Return [X, Y] of the center of cell containing provided text 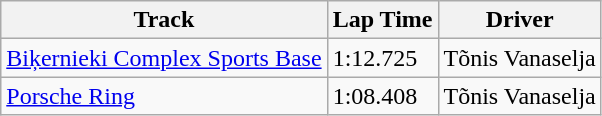
Driver [520, 20]
Biķernieki Complex Sports Base [164, 58]
Porsche Ring [164, 96]
Track [164, 20]
1:12.725 [382, 58]
Lap Time [382, 20]
1:08.408 [382, 96]
